Pinpoint the cell where the given text exists, returning its (x, y) midpoint coordinate. 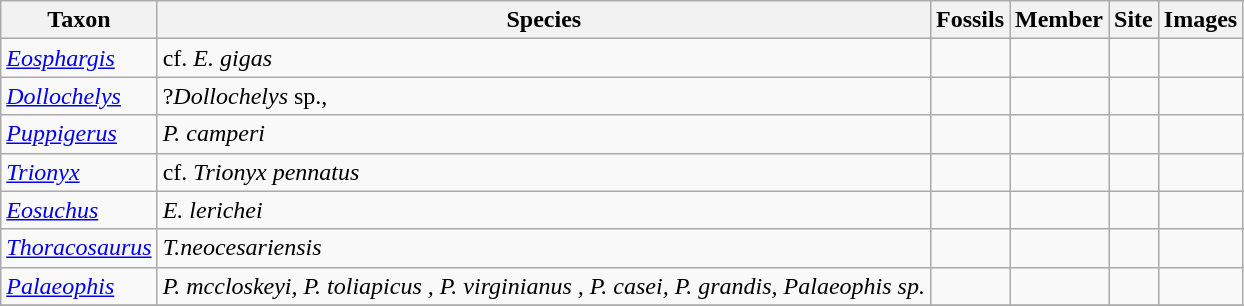
?Dollochelys sp., (544, 96)
Member (1060, 20)
E. lerichei (544, 210)
Species (544, 20)
Puppigerus (79, 134)
Fossils (970, 20)
Thoracosaurus (79, 248)
Palaeophis (79, 286)
Trionyx (79, 172)
Images (1200, 20)
Site (1134, 20)
T.neocesariensis (544, 248)
Eosuchus (79, 210)
Eosphargis (79, 58)
P. camperi (544, 134)
P. mccloskeyi, P. toliapicus , P. virginianus , P. casei, P. grandis, Palaeophis sp. (544, 286)
Taxon (79, 20)
cf. E. gigas (544, 58)
Dollochelys (79, 96)
cf. Trionyx pennatus (544, 172)
